Return (x, y) of the center of cell containing provided text 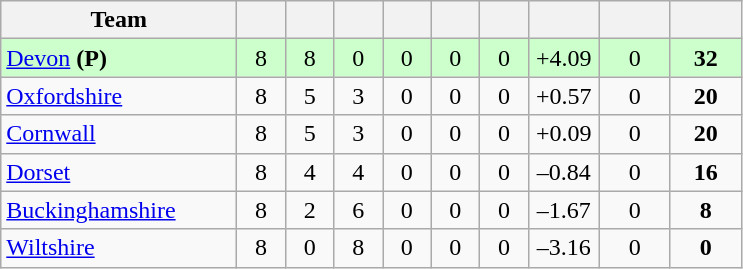
Wiltshire (119, 248)
Team (119, 20)
–3.16 (564, 248)
Oxfordshire (119, 96)
–1.67 (564, 210)
16 (706, 172)
32 (706, 58)
–0.84 (564, 172)
+4.09 (564, 58)
+0.57 (564, 96)
Buckinghamshire (119, 210)
+0.09 (564, 134)
Dorset (119, 172)
Cornwall (119, 134)
Devon (P) (119, 58)
2 (310, 210)
6 (358, 210)
